For the text-containing cell, return its midpoint in [x, y] coordinate format. 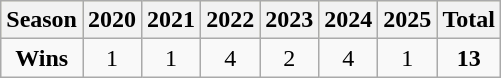
13 [469, 58]
2023 [290, 20]
2 [290, 58]
2024 [348, 20]
Season [42, 20]
Total [469, 20]
2022 [230, 20]
Wins [42, 58]
2021 [172, 20]
2020 [112, 20]
2025 [408, 20]
